Extract the (x, y) coordinate from the center of the cell holding the provided text.  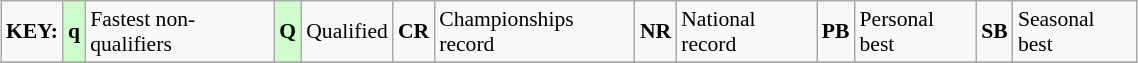
SB (994, 32)
National record (746, 32)
Qualified (347, 32)
CR (414, 32)
Fastest non-qualifiers (180, 32)
Championships record (534, 32)
PB (836, 32)
KEY: (32, 32)
q (74, 32)
Seasonal best (1075, 32)
Q (288, 32)
Personal best (916, 32)
NR (656, 32)
